Scan for the cell matching the given text and deliver its (X, Y) coordinate at center. 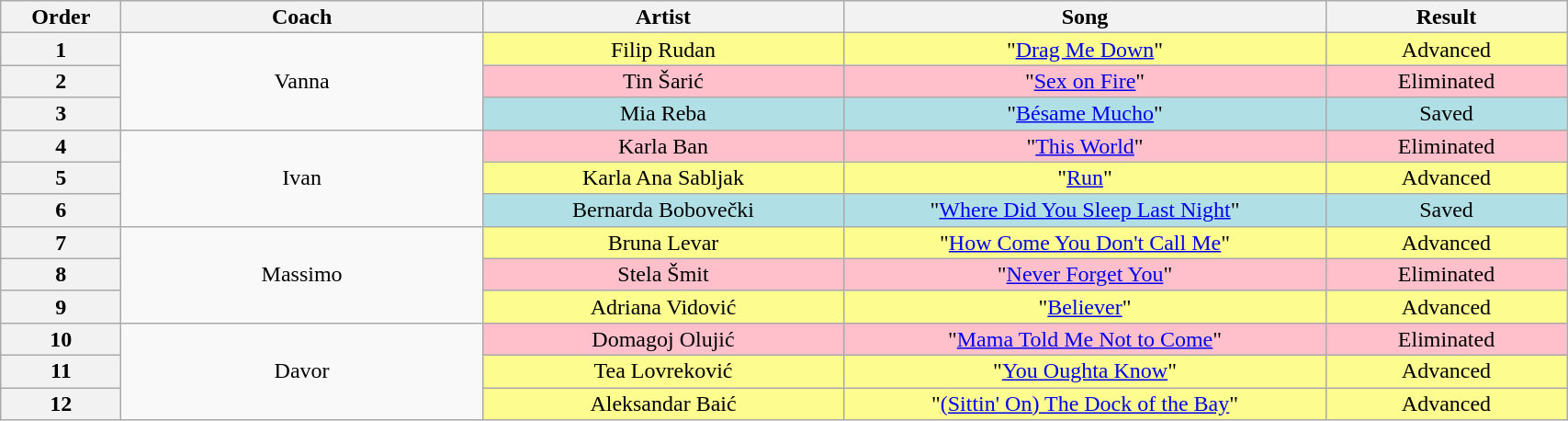
Bernarda Bobovečki (663, 210)
"Run" (1086, 178)
3 (61, 114)
Bruna Levar (663, 243)
Aleksandar Baić (663, 404)
2 (61, 81)
Tin Šarić (663, 81)
Artist (663, 17)
Ivan (301, 178)
Domagoj Olujić (663, 338)
"Mama Told Me Not to Come" (1086, 338)
"Drag Me Down" (1086, 50)
Karla Ana Sabljak (663, 178)
1 (61, 50)
11 (61, 371)
Davor (301, 371)
Stela Šmit (663, 274)
Karla Ban (663, 145)
Massimo (301, 274)
"Bésame Mucho" (1086, 114)
Filip Rudan (663, 50)
"Sex on Fire" (1086, 81)
4 (61, 145)
12 (61, 404)
7 (61, 243)
5 (61, 178)
Result (1446, 17)
"You Oughta Know" (1086, 371)
8 (61, 274)
6 (61, 210)
9 (61, 307)
"Believer" (1086, 307)
Tea Lovreković (663, 371)
Order (61, 17)
Mia Reba (663, 114)
Song (1086, 17)
"(Sittin' On) The Dock of the Bay" (1086, 404)
10 (61, 338)
"This World" (1086, 145)
"Where Did You Sleep Last Night" (1086, 210)
"How Come You Don't Call Me" (1086, 243)
Coach (301, 17)
Adriana Vidović (663, 307)
Vanna (301, 81)
"Never Forget You" (1086, 274)
